Scan for the cell matching the given text and deliver its (X, Y) coordinate at center. 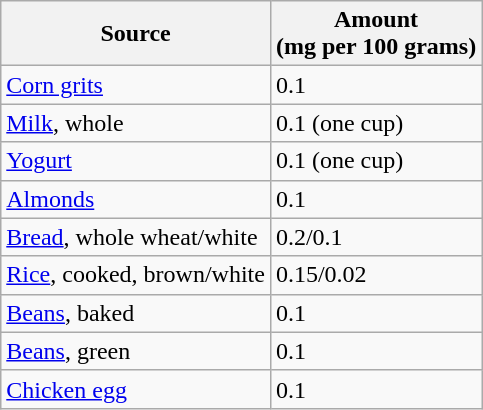
Beans, green (136, 351)
Corn grits (136, 85)
Source (136, 34)
0.15/0.02 (376, 275)
0.2/0.1 (376, 237)
Bread, whole wheat/white (136, 237)
Chicken egg (136, 389)
Beans, baked (136, 313)
Amount (mg per 100 grams) (376, 34)
Yogurt (136, 161)
Rice, cooked, brown/white (136, 275)
Milk, whole (136, 123)
Almonds (136, 199)
